Return the (X, Y) coordinate for the center point of the cell that contains the specified text.  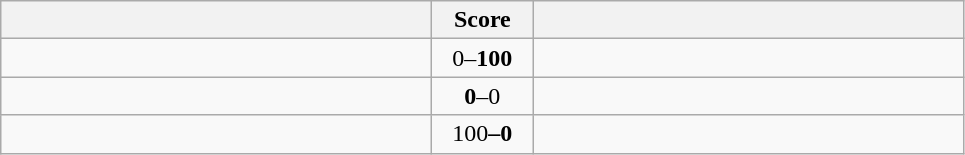
Score (482, 20)
100–0 (482, 134)
0–0 (482, 96)
0–100 (482, 58)
